Locate the cell with the specified text and output its (X, Y) center coordinate. 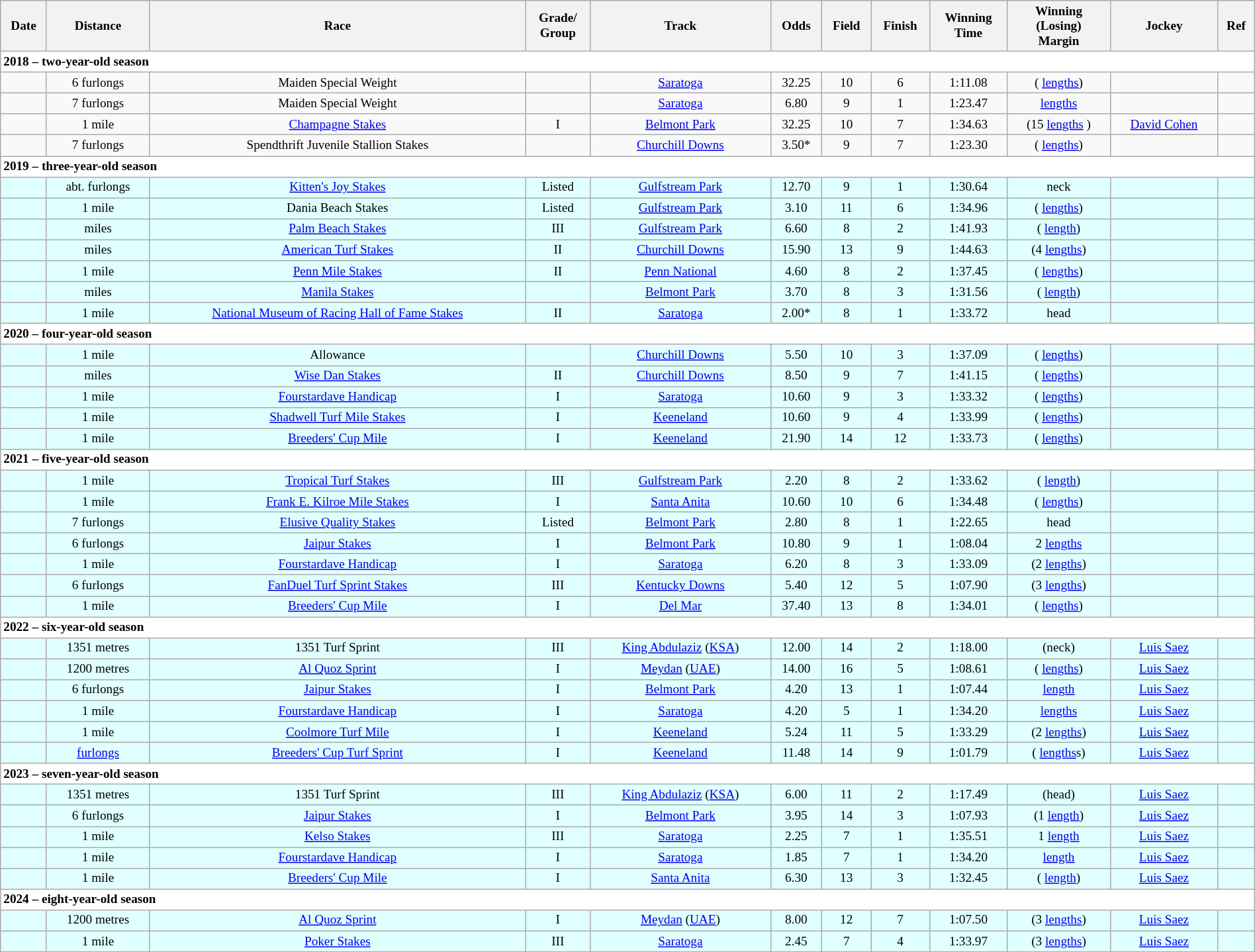
1:30.64 (968, 187)
6.30 (796, 879)
6.80 (796, 103)
1:34.96 (968, 209)
neck (1059, 187)
15.90 (796, 250)
Kentucky Downs (680, 585)
10.80 (796, 544)
FanDuel Turf Sprint Stakes (338, 585)
12.00 (796, 648)
1:08.61 (968, 669)
Kelso Stakes (338, 837)
3.50* (796, 146)
Spendthrift Juvenile Stallion Stakes (338, 146)
1:07.50 (968, 920)
1:33.97 (968, 941)
5.40 (796, 585)
1:07.93 (968, 816)
1:18.00 (968, 648)
1:07.44 (968, 690)
5.24 (796, 732)
Penn Mile Stakes (338, 271)
4.60 (796, 271)
Penn National (680, 271)
11.48 (796, 753)
Poker Stakes (338, 941)
National Museum of Racing Hall of Fame Stakes (338, 313)
1:23.47 (968, 103)
1:22.65 (968, 522)
1:17.49 (968, 795)
1:33.73 (968, 439)
1:11.08 (968, 83)
1:33.09 (968, 565)
Frank E. Kilroe Mile Stakes (338, 502)
3.70 (796, 292)
1:34.01 (968, 606)
2.45 (796, 941)
1:33.32 (968, 397)
abt. furlongs (98, 187)
1:34.48 (968, 502)
Wise Dan Stakes (338, 376)
1:33.72 (968, 313)
Del Mar (680, 606)
2021 – five-year-old season (627, 459)
Field (847, 26)
1:33.62 (968, 481)
Race (338, 26)
6.20 (796, 565)
Date (24, 26)
3.95 (796, 816)
(15 lengths ) (1059, 124)
(1 length) (1059, 816)
2.20 (796, 481)
Winning(Losing)Margin (1059, 26)
12.70 (796, 187)
1:37.45 (968, 271)
6.00 (796, 795)
1:08.04 (968, 544)
2.00* (796, 313)
Coolmore Turf Mile (338, 732)
2019 – three-year-old season (627, 166)
21.90 (796, 439)
2 lengths (1059, 544)
2020 – four-year-old season (627, 334)
1:31.56 (968, 292)
1:34.63 (968, 124)
Ref (1236, 26)
1:41.15 (968, 376)
(neck) (1059, 648)
2.80 (796, 522)
Dania Beach Stakes (338, 209)
1:32.45 (968, 879)
American Turf Stakes (338, 250)
14.00 (796, 669)
37.40 (796, 606)
Finish (900, 26)
Manila Stakes (338, 292)
Shadwell Turf Mile Stakes (338, 418)
Jockey (1164, 26)
1:44.63 (968, 250)
2018 – two-year-old season (627, 62)
David Cohen (1164, 124)
Kitten's Joy Stakes (338, 187)
1:07.90 (968, 585)
2023 – seven-year-old season (627, 774)
Allowance (338, 355)
1:23.30 (968, 146)
( lengthss) (1059, 753)
1:01.79 (968, 753)
Grade/Group (558, 26)
Breeders' Cup Turf Sprint (338, 753)
1.85 (796, 858)
Tropical Turf Stakes (338, 481)
Palm Beach Stakes (338, 229)
Distance (98, 26)
1:33.29 (968, 732)
1:33.99 (968, 418)
WinningTime (968, 26)
2.25 (796, 837)
2022 – six-year-old season (627, 627)
1:41.93 (968, 229)
Champagne Stakes (338, 124)
1:37.09 (968, 355)
Track (680, 26)
1:35.51 (968, 837)
1 length (1059, 837)
5.50 (796, 355)
Elusive Quality Stakes (338, 522)
2024 – eight-year-old season (627, 900)
(4 lengths) (1059, 250)
3.10 (796, 209)
8.50 (796, 376)
6.60 (796, 229)
8.00 (796, 920)
(head) (1059, 795)
Odds (796, 26)
furlongs (98, 753)
16 (847, 669)
